Return [x, y] of the center of cell containing provided text 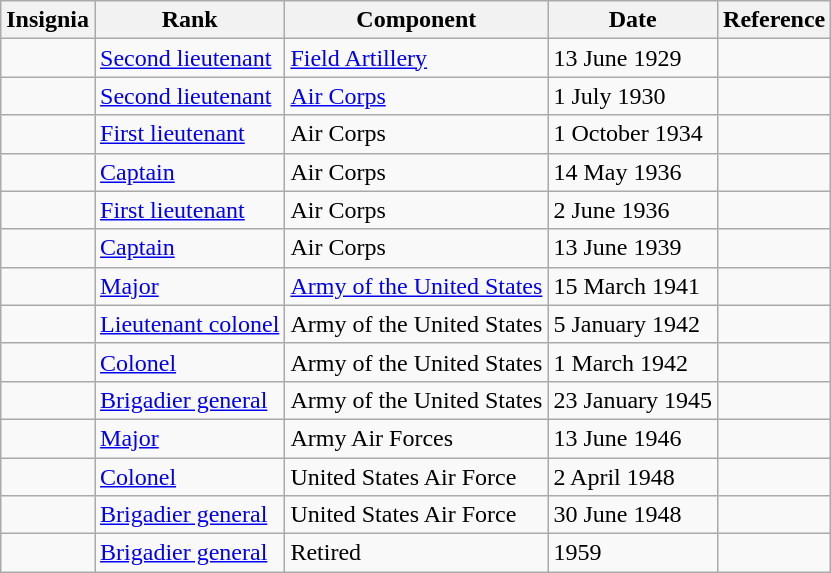
1 March 1942 [633, 362]
30 June 1948 [633, 515]
13 June 1946 [633, 438]
Army Air Forces [416, 438]
Insignia [48, 20]
15 March 1941 [633, 286]
2 April 1948 [633, 477]
Rank [190, 20]
Field Artillery [416, 58]
Component [416, 20]
Date [633, 20]
Retired [416, 553]
13 June 1939 [633, 248]
1959 [633, 553]
Lieutenant colonel [190, 324]
5 January 1942 [633, 324]
Reference [774, 20]
1 July 1930 [633, 96]
14 May 1936 [633, 172]
1 October 1934 [633, 134]
2 June 1936 [633, 210]
13 June 1929 [633, 58]
23 January 1945 [633, 400]
